Return [x, y] of the center of cell containing provided text 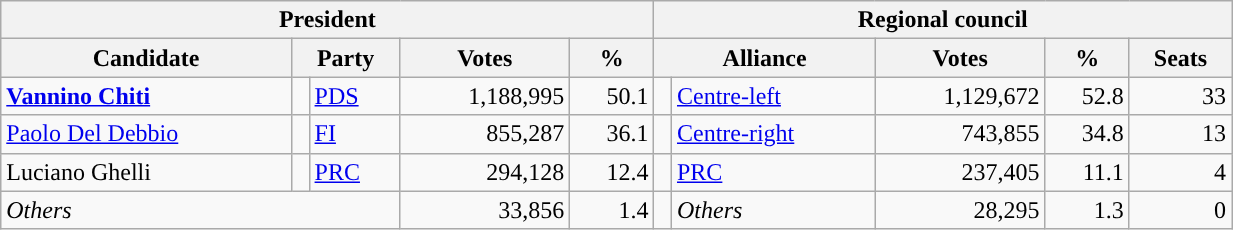
237,405 [960, 172]
1.3 [1087, 210]
50.1 [612, 96]
33 [1180, 96]
0 [1180, 210]
Regional council [943, 20]
34.8 [1087, 134]
Centre-right [773, 134]
1,188,995 [485, 96]
36.1 [612, 134]
4 [1180, 172]
Paolo Del Debbio [146, 134]
52.8 [1087, 96]
Party [345, 58]
13 [1180, 134]
33,856 [485, 210]
PDS [354, 96]
FI [354, 134]
Candidate [146, 58]
1.4 [612, 210]
11.1 [1087, 172]
294,128 [485, 172]
Seats [1180, 58]
743,855 [960, 134]
Luciano Ghelli [146, 172]
President [328, 20]
Alliance [764, 58]
855,287 [485, 134]
1,129,672 [960, 96]
Centre-left [773, 96]
Vannino Chiti [146, 96]
28,295 [960, 210]
12.4 [612, 172]
